Search for the cell housing the specified text and yield its (x, y) center coordinate. 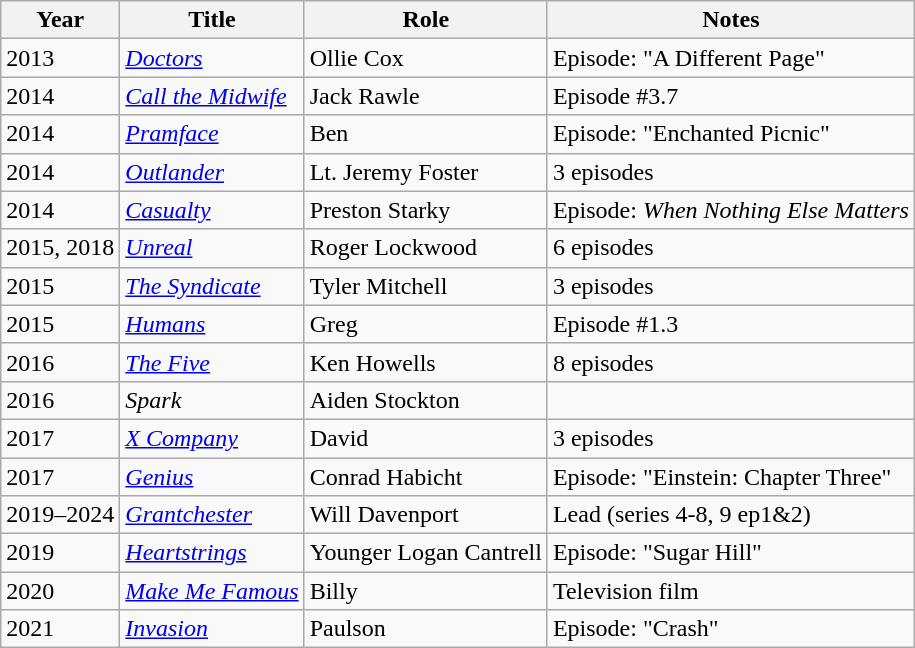
Spark (212, 400)
Lead (series 4-8, 9 ep1&2) (730, 515)
Ben (426, 134)
Episode: "Crash" (730, 629)
Greg (426, 324)
Television film (730, 591)
Call the Midwife (212, 96)
Tyler Mitchell (426, 286)
Episode #1.3 (730, 324)
Genius (212, 477)
The Five (212, 362)
Role (426, 20)
2020 (60, 591)
2013 (60, 58)
Aiden Stockton (426, 400)
Episode: "A Different Page" (730, 58)
Pramface (212, 134)
Lt. Jeremy Foster (426, 172)
Paulson (426, 629)
2015, 2018 (60, 248)
Episode #3.7 (730, 96)
Episode: "Einstein: Chapter Three" (730, 477)
Notes (730, 20)
Billy (426, 591)
X Company (212, 438)
Unreal (212, 248)
2019–2024 (60, 515)
Outlander (212, 172)
Title (212, 20)
Year (60, 20)
2019 (60, 553)
The Syndicate (212, 286)
2021 (60, 629)
Episode: "Enchanted Picnic" (730, 134)
Younger Logan Cantrell (426, 553)
Conrad Habicht (426, 477)
Episode: "Sugar Hill" (730, 553)
Will Davenport (426, 515)
Ollie Cox (426, 58)
Doctors (212, 58)
Grantchester (212, 515)
Make Me Famous (212, 591)
Humans (212, 324)
David (426, 438)
Preston Starky (426, 210)
Ken Howells (426, 362)
6 episodes (730, 248)
Heartstrings (212, 553)
Roger Lockwood (426, 248)
Jack Rawle (426, 96)
Invasion (212, 629)
Casualty (212, 210)
8 episodes (730, 362)
Episode: When Nothing Else Matters (730, 210)
